Search for the cell housing the specified text and yield its (X, Y) center coordinate. 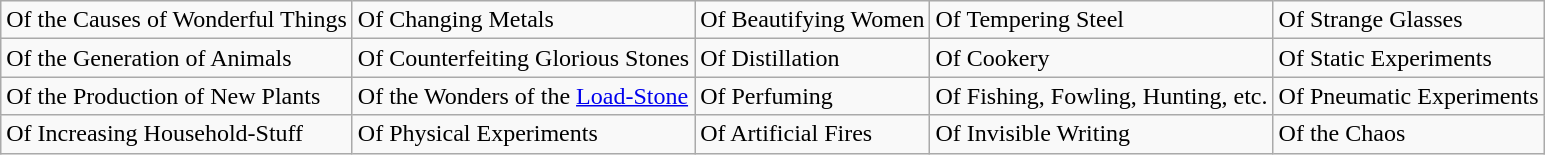
Of Physical Experiments (523, 134)
Of Static Experiments (1408, 58)
Of Fishing, Fowling, Hunting, etc. (1102, 96)
Of Cookery (1102, 58)
Of the Causes of Wonderful Things (177, 20)
Of the Production of New Plants (177, 96)
Of Beautifying Women (812, 20)
Of the Wonders of the Load-Stone (523, 96)
Of Distillation (812, 58)
Of Perfuming (812, 96)
Of the Chaos (1408, 134)
Of the Generation of Animals (177, 58)
Of Counterfeiting Glorious Stones (523, 58)
Of Invisible Writing (1102, 134)
Of Artificial Fires (812, 134)
Of Changing Metals (523, 20)
Of Increasing Household-Stuff (177, 134)
Of Pneumatic Experiments (1408, 96)
Of Strange Glasses (1408, 20)
Of Tempering Steel (1102, 20)
